Pinpoint the cell where the given text exists, returning its (x, y) midpoint coordinate. 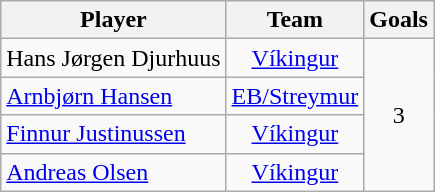
EB/Streymur (295, 96)
Finnur Justinussen (114, 134)
Team (295, 20)
3 (399, 115)
Player (114, 20)
Arnbjørn Hansen (114, 96)
Hans Jørgen Djurhuus (114, 58)
Goals (399, 20)
Andreas Olsen (114, 172)
